Determine the (X, Y) coordinate at the center of the cell enclosing the given text.  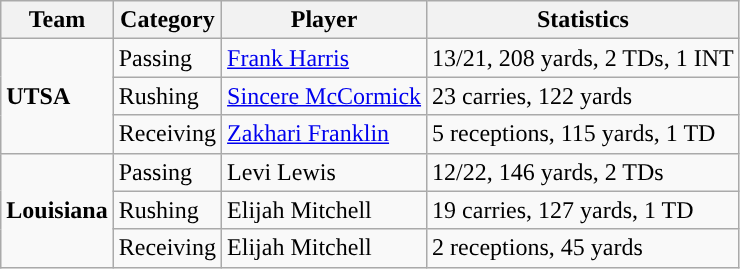
UTSA (57, 96)
Zakhari Franklin (324, 134)
12/22, 146 yards, 2 TDs (584, 172)
Player (324, 20)
5 receptions, 115 yards, 1 TD (584, 134)
Category (167, 20)
Louisiana (57, 210)
2 receptions, 45 yards (584, 248)
Team (57, 20)
Frank Harris (324, 58)
23 carries, 122 yards (584, 96)
Sincere McCormick (324, 96)
19 carries, 127 yards, 1 TD (584, 210)
13/21, 208 yards, 2 TDs, 1 INT (584, 58)
Levi Lewis (324, 172)
Statistics (584, 20)
